Provide the (X, Y) coordinate of the cell's center where the given text is located.  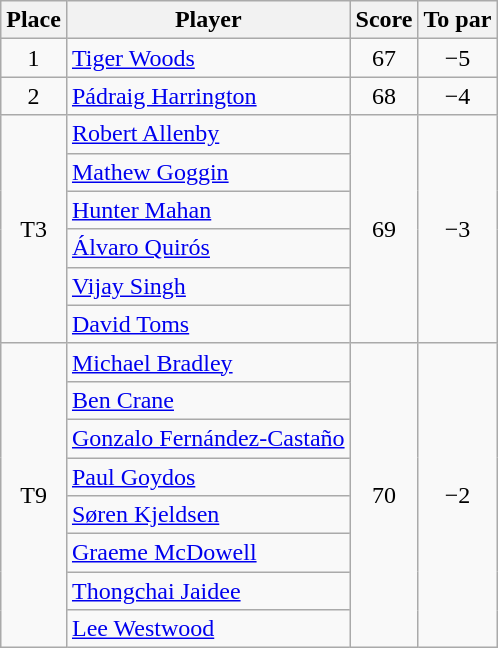
Graeme McDowell (208, 553)
To par (458, 20)
Thongchai Jaidee (208, 591)
−4 (458, 96)
Álvaro Quirós (208, 248)
−3 (458, 229)
Score (384, 20)
Mathew Goggin (208, 172)
−5 (458, 58)
Place (34, 20)
Gonzalo Fernández-Castaño (208, 438)
Hunter Mahan (208, 210)
Tiger Woods (208, 58)
Ben Crane (208, 400)
−2 (458, 495)
Vijay Singh (208, 286)
1 (34, 58)
Lee Westwood (208, 629)
Michael Bradley (208, 362)
67 (384, 58)
T3 (34, 229)
70 (384, 495)
T9 (34, 495)
68 (384, 96)
Robert Allenby (208, 134)
2 (34, 96)
Player (208, 20)
69 (384, 229)
David Toms (208, 324)
Søren Kjeldsen (208, 515)
Pádraig Harrington (208, 96)
Paul Goydos (208, 477)
